Capture the cell that displays the provided text and extract its [x, y] central coordinate. 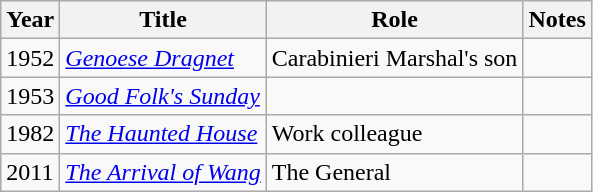
1952 [30, 58]
Year [30, 20]
Work colleague [394, 134]
The General [394, 172]
1953 [30, 96]
Carabinieri Marshal's son [394, 58]
The Arrival of Wang [163, 172]
Role [394, 20]
The Haunted House [163, 134]
Title [163, 20]
1982 [30, 134]
Notes [557, 20]
Good Folk's Sunday [163, 96]
2011 [30, 172]
Genoese Dragnet [163, 58]
